Return [x, y] of the center of cell containing provided text 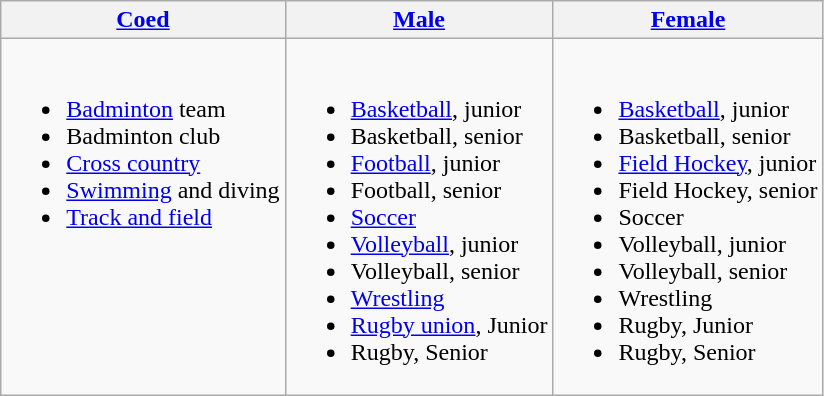
Male [419, 20]
Coed [143, 20]
Female [688, 20]
Badminton teamBadminton clubCross countrySwimming and divingTrack and field [143, 217]
